Search for the cell housing the specified text and yield its (X, Y) center coordinate. 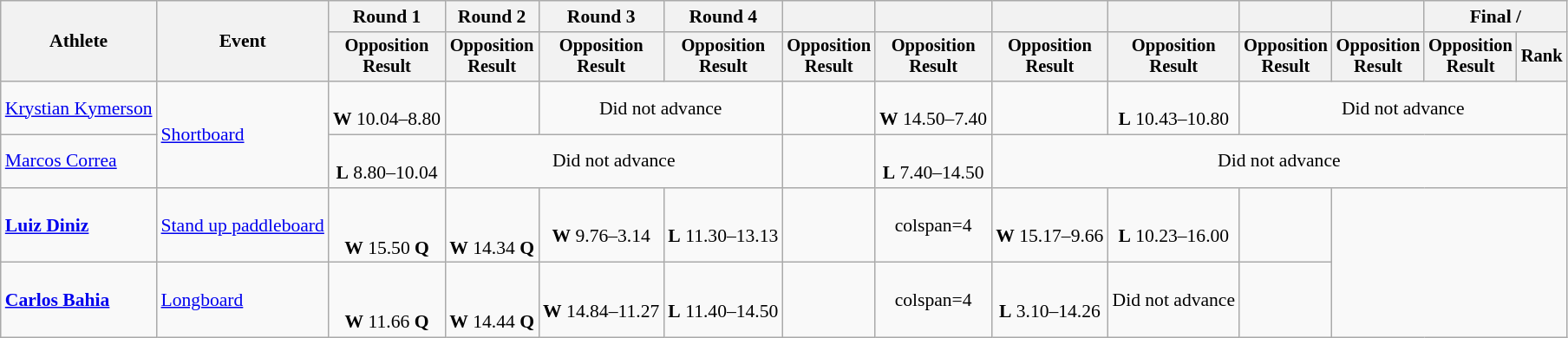
Round 4 (723, 16)
Carlos Bahia (79, 300)
L 11.40–14.50 (723, 300)
W 14.34 Q (492, 225)
L 10.23–16.00 (1173, 225)
W 9.76–3.14 (601, 225)
Event (243, 42)
Krystian Kymerson (79, 107)
Shortboard (243, 134)
W 10.04–8.80 (387, 107)
L 11.30–13.13 (723, 225)
W 14.84–11.27 (601, 300)
L 10.43–10.80 (1173, 107)
Longboard (243, 300)
Round 3 (601, 16)
Luiz Diniz (79, 225)
W 15.17–9.66 (1049, 225)
L 8.80–10.04 (387, 161)
Round 2 (492, 16)
Round 1 (387, 16)
Athlete (79, 42)
W 14.44 Q (492, 300)
Rank (1542, 57)
W 11.66 Q (387, 300)
Final / (1495, 16)
Marcos Correa (79, 161)
Stand up paddleboard (243, 225)
L 3.10–14.26 (1049, 300)
W 14.50–7.40 (933, 107)
L 7.40–14.50 (933, 161)
W 15.50 Q (387, 225)
